Capture the cell that displays the provided text and extract its (x, y) central coordinate. 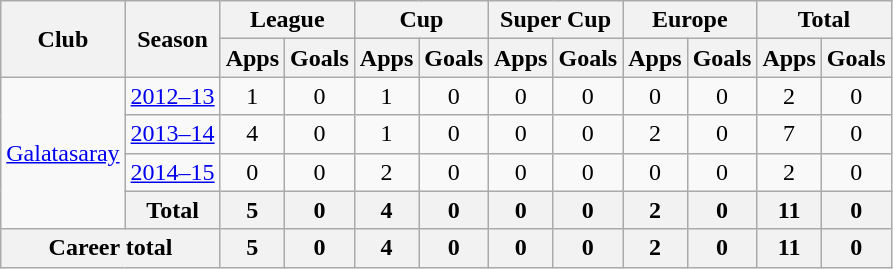
2012–13 (172, 96)
7 (789, 134)
2013–14 (172, 134)
Galatasaray (63, 153)
2014–15 (172, 172)
League (287, 20)
Super Cup (556, 20)
Club (63, 39)
Europe (690, 20)
Season (172, 39)
Career total (110, 248)
Cup (421, 20)
